Return the (X, Y) coordinate for the center point of the cell that contains the specified text.  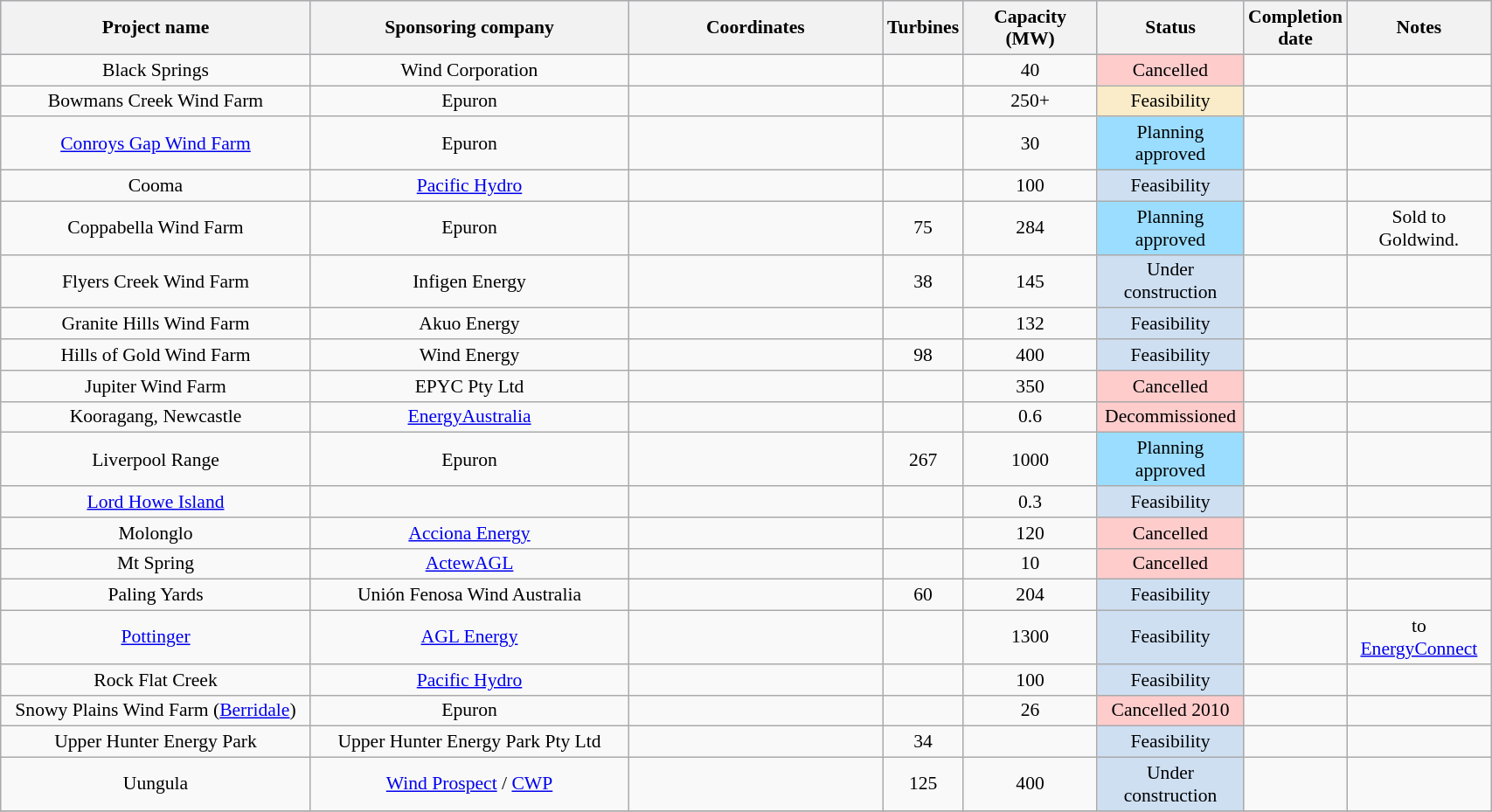
Wind Energy (469, 355)
Pottinger (156, 638)
0.3 (1030, 502)
Uungula (156, 785)
75 (923, 227)
204 (1030, 595)
Acciona Energy (469, 533)
EnergyAustralia (469, 417)
Cancelled 2010 (1170, 711)
350 (1030, 386)
250+ (1030, 101)
Snowy Plains Wind Farm (Berridale) (156, 711)
38 (923, 281)
34 (923, 742)
Upper Hunter Energy Park (156, 742)
284 (1030, 227)
Liverpool Range (156, 460)
Sponsoring company (469, 28)
Sold to Goldwind. (1419, 227)
Capacity (MW) (1030, 28)
Turbines (923, 28)
120 (1030, 533)
Decommissioned (1170, 417)
Project name (156, 28)
Notes (1419, 28)
Conroys Gap Wind Farm (156, 143)
267 (923, 460)
Jupiter Wind Farm (156, 386)
Flyers Creek Wind Farm (156, 281)
132 (1030, 324)
145 (1030, 281)
Black Springs (156, 70)
Wind Corporation (469, 70)
Rock Flat Creek (156, 680)
Coordinates (755, 28)
125 (923, 785)
Paling Yards (156, 595)
Cooma (156, 186)
EPYC Pty Ltd (469, 386)
1000 (1030, 460)
Granite Hills Wind Farm (156, 324)
Upper Hunter Energy Park Pty Ltd (469, 742)
Bowmans Creek Wind Farm (156, 101)
98 (923, 355)
1300 (1030, 638)
Unión Fenosa Wind Australia (469, 595)
ActewAGL (469, 564)
Completion date (1295, 28)
AGL Energy (469, 638)
Molonglo (156, 533)
Kooragang, Newcastle (156, 417)
Mt Spring (156, 564)
Wind Prospect / CWP (469, 785)
30 (1030, 143)
Coppabella Wind Farm (156, 227)
Akuo Energy (469, 324)
26 (1030, 711)
40 (1030, 70)
Status (1170, 28)
Hills of Gold Wind Farm (156, 355)
Lord Howe Island (156, 502)
10 (1030, 564)
Infigen Energy (469, 281)
0.6 (1030, 417)
60 (923, 595)
to EnergyConnect (1419, 638)
